Extract the (x, y) coordinate from the center of the cell holding the provided text.  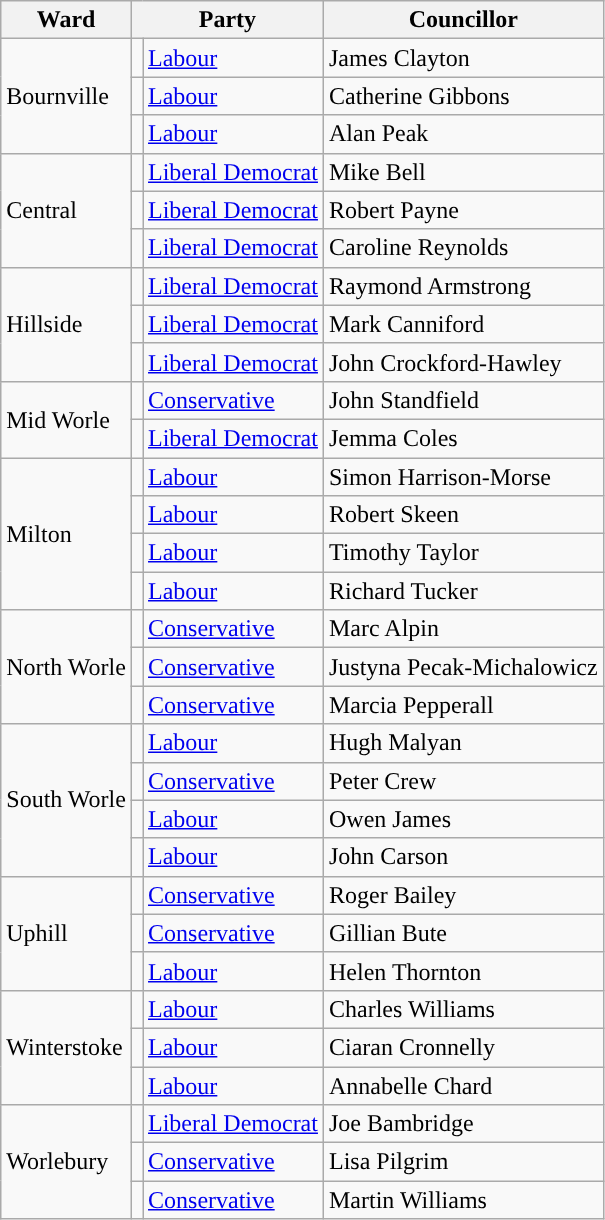
Worlebury (66, 1162)
Simon Harrison-Morse (463, 477)
Justyna Pecak-Michalowicz (463, 667)
Richard Tucker (463, 591)
Milton (66, 534)
Robert Skeen (463, 515)
Mid Worle (66, 419)
Annabelle Chard (463, 1085)
Mike Bell (463, 172)
Uphill (66, 933)
Marc Alpin (463, 629)
Helen Thornton (463, 971)
Roger Bailey (463, 895)
Timothy Taylor (463, 553)
Councillor (463, 20)
Robert Payne (463, 210)
Lisa Pilgrim (463, 1162)
Central (66, 210)
South Worle (66, 800)
North Worle (66, 667)
John Carson (463, 857)
Ward (66, 20)
Joe Bambridge (463, 1124)
Jemma Coles (463, 438)
Gillian Bute (463, 933)
Catherine Gibbons (463, 96)
Ciaran Cronnelly (463, 1047)
Raymond Armstrong (463, 286)
Caroline Reynolds (463, 248)
John Crockford-Hawley (463, 362)
Alan Peak (463, 134)
Martin Williams (463, 1200)
Hillside (66, 324)
Peter Crew (463, 781)
John Standfield (463, 400)
Marcia Pepperall (463, 705)
Owen James (463, 819)
Party (227, 20)
Charles Williams (463, 1009)
Hugh Malyan (463, 743)
Mark Canniford (463, 324)
Winterstoke (66, 1047)
James Clayton (463, 58)
Bournville (66, 96)
